Output the (x, y) coordinate of the center of the cell containing the given text.  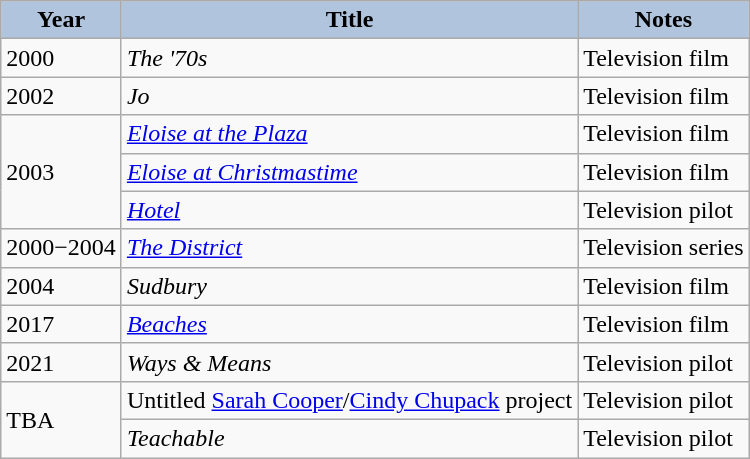
Eloise at the Plaza (349, 134)
TBA (62, 419)
2000−2004 (62, 248)
Jo (349, 96)
Television series (664, 248)
2000 (62, 58)
Untitled Sarah Cooper/Cindy Chupack project (349, 400)
2021 (62, 362)
2004 (62, 286)
Teachable (349, 438)
2003 (62, 172)
The '70s (349, 58)
Beaches (349, 324)
The District (349, 248)
2017 (62, 324)
Year (62, 20)
Eloise at Christmastime (349, 172)
Hotel (349, 210)
Sudbury (349, 286)
Ways & Means (349, 362)
Notes (664, 20)
2002 (62, 96)
Title (349, 20)
